Find where the given text appears and provide that cell's center as [X, Y] coordinate. 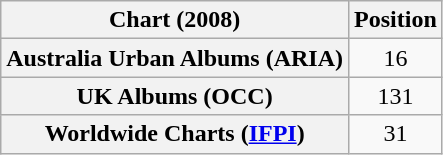
131 [396, 96]
Worldwide Charts (IFPI) [175, 134]
16 [396, 58]
Chart (2008) [175, 20]
Position [396, 20]
31 [396, 134]
Australia Urban Albums (ARIA) [175, 58]
UK Albums (OCC) [175, 96]
